Detect which cell encompasses the target text, then output its (x, y) center coordinate. 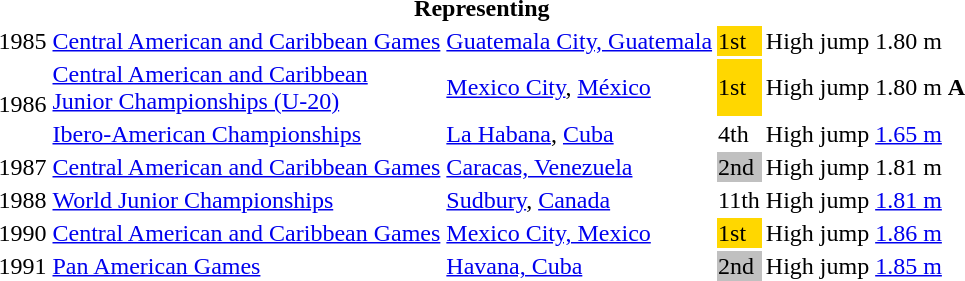
Guatemala City, Guatemala (580, 41)
Havana, Cuba (580, 266)
Ibero-American Championships (246, 134)
11th (740, 200)
Pan American Games (246, 266)
Caracas, Venezuela (580, 167)
Central American and CaribbeanJunior Championships (U-20) (246, 88)
World Junior Championships (246, 200)
Sudbury, Canada (580, 200)
Mexico City, México (580, 88)
La Habana, Cuba (580, 134)
Mexico City, Mexico (580, 233)
4th (740, 134)
